For the text-containing cell, return its midpoint in [x, y] coordinate format. 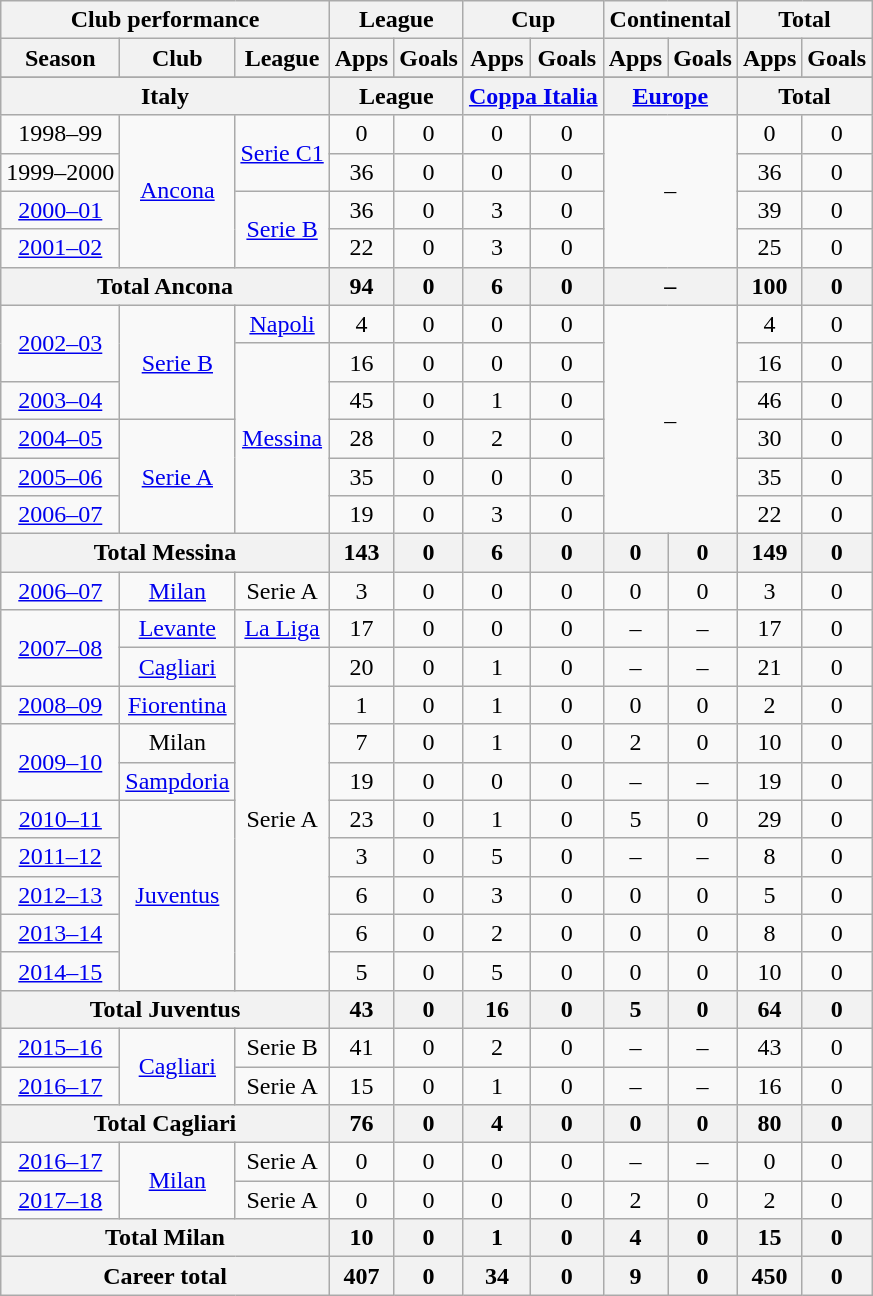
2011–12 [60, 857]
407 [361, 1276]
23 [361, 819]
2015–16 [60, 1047]
30 [769, 438]
Serie C1 [282, 153]
2005–06 [60, 477]
2002–03 [60, 343]
20 [361, 667]
76 [361, 1124]
Total Ancona [165, 286]
7 [361, 743]
2000–01 [60, 210]
41 [361, 1047]
Continental [670, 20]
Sampdoria [178, 781]
2001–02 [60, 248]
Club [178, 58]
39 [769, 210]
Levante [178, 629]
2007–08 [60, 648]
La Liga [282, 629]
94 [361, 286]
64 [769, 1009]
45 [361, 400]
29 [769, 819]
Total Milan [165, 1238]
1998–99 [60, 134]
1999–2000 [60, 172]
143 [361, 553]
Total Messina [165, 553]
100 [769, 286]
25 [769, 248]
21 [769, 667]
2009–10 [60, 762]
450 [769, 1276]
9 [635, 1276]
2017–18 [60, 1200]
2010–11 [60, 819]
Napoli [282, 324]
2004–05 [60, 438]
Cup [533, 20]
34 [496, 1276]
Juventus [178, 895]
Total Juventus [165, 1009]
Europe [670, 96]
2003–04 [60, 400]
2012–13 [60, 895]
46 [769, 400]
Season [60, 58]
Club performance [165, 20]
Total Cagliari [165, 1124]
80 [769, 1124]
2014–15 [60, 971]
2008–09 [60, 705]
Fiorentina [178, 705]
Italy [165, 96]
Coppa Italia [533, 96]
Ancona [178, 191]
149 [769, 553]
28 [361, 438]
Messina [282, 438]
2013–14 [60, 933]
Career total [165, 1276]
